Return the (x, y) coordinate for the center point of the cell that contains the specified text.  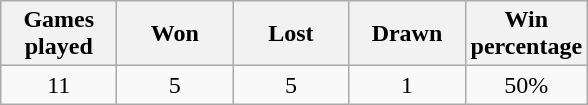
11 (59, 85)
Drawn (407, 34)
Lost (291, 34)
Won (175, 34)
50% (526, 85)
Games played (59, 34)
Win percentage (526, 34)
1 (407, 85)
